Extract the [x, y] coordinate from the center of the cell holding the provided text.  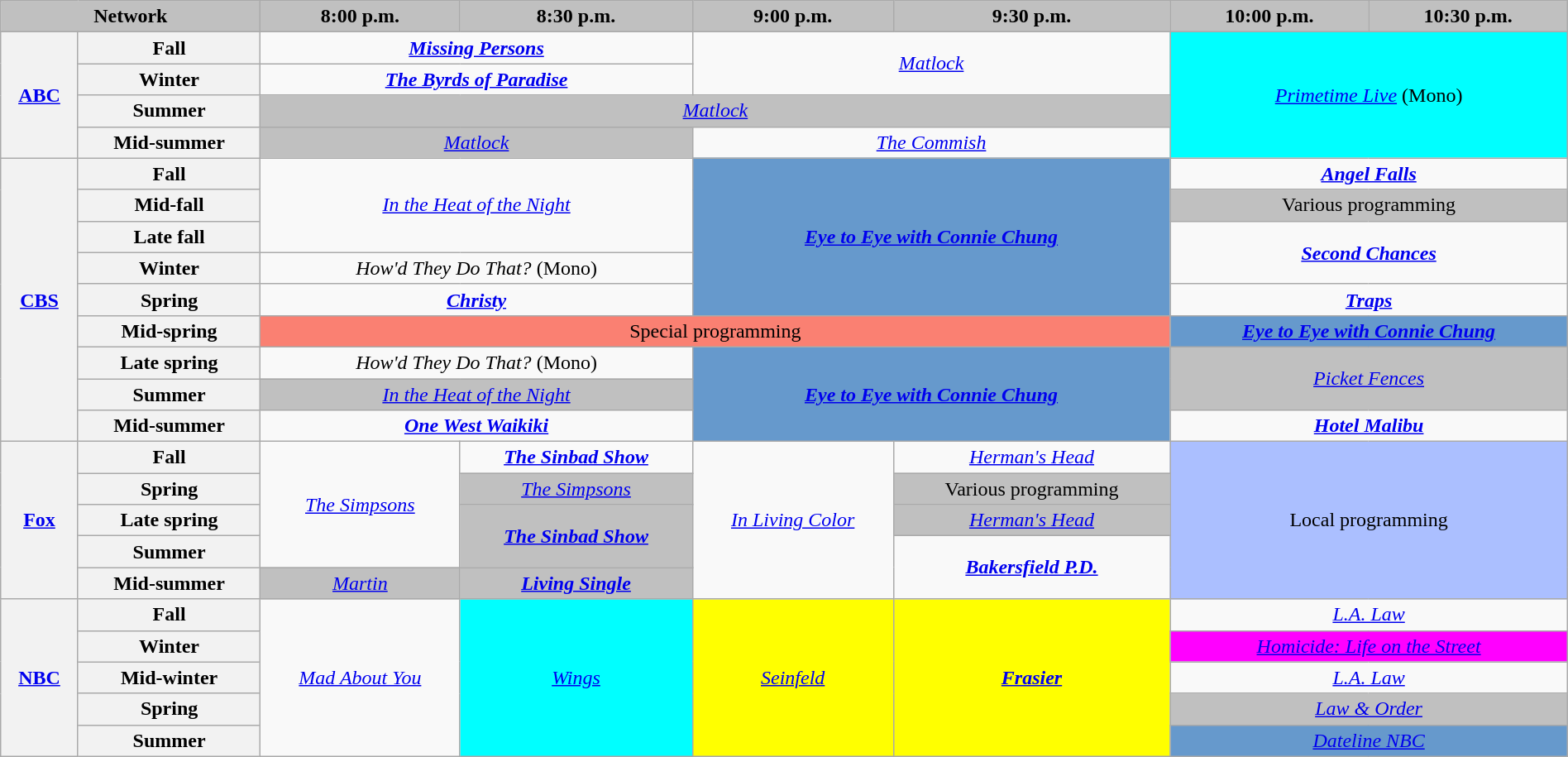
10:30 p.m. [1468, 17]
Second Chances [1369, 252]
The Commish [931, 142]
Fox [40, 520]
Frasier [1032, 678]
Law & Order [1369, 709]
NBC [40, 678]
Dateline NBC [1369, 740]
Mid-spring [169, 331]
Local programming [1369, 520]
Wings [576, 678]
Living Single [576, 583]
One West Waikiki [476, 426]
In Living Color [792, 520]
The Byrds of Paradise [476, 79]
Primetime Live (Mono) [1369, 95]
Mid-fall [169, 205]
Traps [1369, 299]
9:30 p.m. [1032, 17]
10:00 p.m. [1269, 17]
Homicide: Life on the Street [1369, 646]
8:30 p.m. [576, 17]
Bakersfield P.D. [1032, 568]
CBS [40, 299]
Picket Fences [1369, 378]
Hotel Malibu [1369, 426]
Network [131, 17]
Martin [361, 583]
Christy [476, 299]
Seinfeld [792, 678]
8:00 p.m. [361, 17]
Mid-winter [169, 678]
Mad About You [361, 678]
Missing Persons [476, 48]
ABC [40, 95]
Late fall [169, 237]
Special programming [715, 331]
9:00 p.m. [792, 17]
Angel Falls [1369, 174]
